Detect which cell encompasses the target text, then output its (x, y) center coordinate. 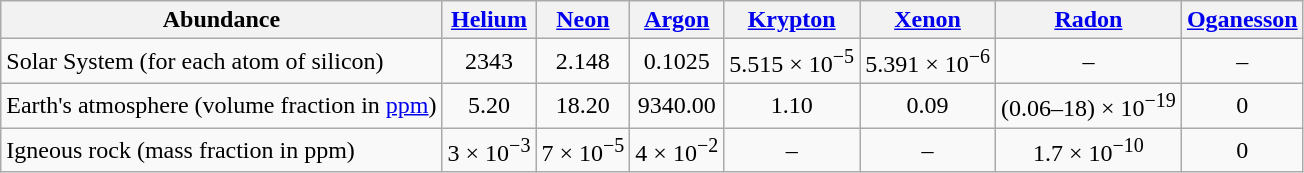
Oganesson (1242, 20)
(0.06–18) × 10−19 (1088, 106)
5.20 (489, 106)
Radon (1088, 20)
7 × 10−5 (583, 150)
Earth's atmosphere (volume fraction in ppm) (222, 106)
2.148 (583, 62)
5.391 × 10−6 (928, 62)
Neon (583, 20)
9340.00 (677, 106)
Solar System (for each atom of silicon) (222, 62)
3 × 10−3 (489, 150)
Krypton (792, 20)
0.1025 (677, 62)
4 × 10−2 (677, 150)
2343 (489, 62)
18.20 (583, 106)
Argon (677, 20)
1.7 × 10−10 (1088, 150)
0.09 (928, 106)
Xenon (928, 20)
Igneous rock (mass fraction in ppm) (222, 150)
1.10 (792, 106)
Helium (489, 20)
Abundance (222, 20)
5.515 × 10−5 (792, 62)
